Return the [x, y] coordinate for the center point of the cell that contains the specified text.  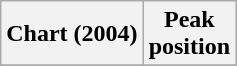
Chart (2004) [72, 34]
Peakposition [189, 34]
